Locate the cell with the specified text and output its (X, Y) center coordinate. 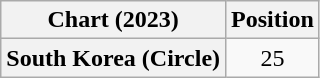
South Korea (Circle) (114, 58)
Chart (2023) (114, 20)
Position (273, 20)
25 (273, 58)
